Pinpoint the cell where the given text exists, returning its (X, Y) midpoint coordinate. 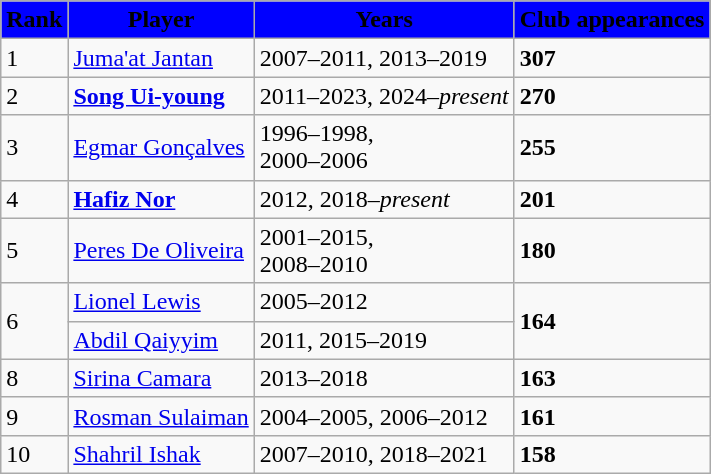
10 (34, 454)
2005–2012 (384, 302)
2007–2010, 2018–2021 (384, 454)
9 (34, 416)
1 (34, 58)
2013–2018 (384, 378)
255 (612, 148)
Egmar Gonçalves (161, 148)
Abdil Qaiyyim (161, 340)
161 (612, 416)
270 (612, 96)
158 (612, 454)
Shahril Ishak (161, 454)
2012, 2018–present (384, 199)
2011, 2015–2019 (384, 340)
2 (34, 96)
2007–2011, 2013–2019 (384, 58)
180 (612, 250)
Rank (34, 20)
Years (384, 20)
Peres De Oliveira (161, 250)
307 (612, 58)
2001–2015,2008–2010 (384, 250)
6 (34, 321)
2004–2005, 2006–2012 (384, 416)
163 (612, 378)
Sirina Camara (161, 378)
Club appearances (612, 20)
Song Ui-young (161, 96)
1996–1998,2000–2006 (384, 148)
Player (161, 20)
164 (612, 321)
Hafiz Nor (161, 199)
2011–2023, 2024–present (384, 96)
Juma'at Jantan (161, 58)
4 (34, 199)
5 (34, 250)
201 (612, 199)
8 (34, 378)
3 (34, 148)
Rosman Sulaiman (161, 416)
Lionel Lewis (161, 302)
